Output the [X, Y] coordinate of the center of the cell containing the given text.  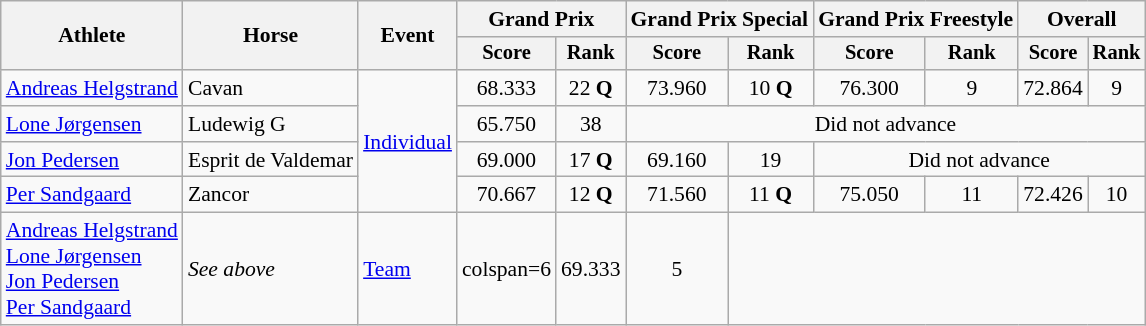
Team [408, 269]
Cavan [270, 88]
69.160 [678, 160]
69.000 [506, 160]
11 [972, 195]
colspan=6 [506, 269]
38 [590, 124]
Andreas Helgstrand [92, 88]
Zancor [270, 195]
10 Q [770, 88]
22 Q [590, 88]
Grand Prix Special [720, 19]
68.333 [506, 88]
10 [1117, 195]
Athlete [92, 36]
71.560 [678, 195]
69.333 [590, 269]
12 Q [590, 195]
Grand Prix Freestyle [916, 19]
17 Q [590, 160]
5 [678, 269]
Per Sandgaard [92, 195]
75.050 [869, 195]
73.960 [678, 88]
Individual [408, 141]
Overall [1082, 19]
Andreas HelgstrandLone JørgensenJon PedersenPer Sandgaard [92, 269]
Event [408, 36]
72.426 [1052, 195]
Horse [270, 36]
72.864 [1052, 88]
Esprit de Valdemar [270, 160]
70.667 [506, 195]
Ludewig G [270, 124]
See above [270, 269]
Grand Prix [542, 19]
Lone Jørgensen [92, 124]
65.750 [506, 124]
Jon Pedersen [92, 160]
11 Q [770, 195]
19 [770, 160]
76.300 [869, 88]
